Extract the [X, Y] coordinate from the center of the cell holding the provided text.  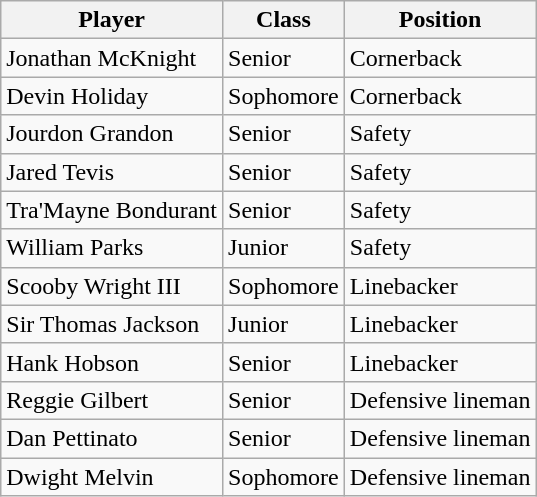
Devin Holiday [112, 96]
Jared Tevis [112, 172]
Jourdon Grandon [112, 134]
Dan Pettinato [112, 438]
Dwight Melvin [112, 477]
Hank Hobson [112, 362]
Jonathan McKnight [112, 58]
William Parks [112, 248]
Tra'Mayne Bondurant [112, 210]
Sir Thomas Jackson [112, 324]
Position [440, 20]
Class [284, 20]
Reggie Gilbert [112, 400]
Player [112, 20]
Scooby Wright III [112, 286]
